Locate the cell with the specified text and output its (X, Y) center coordinate. 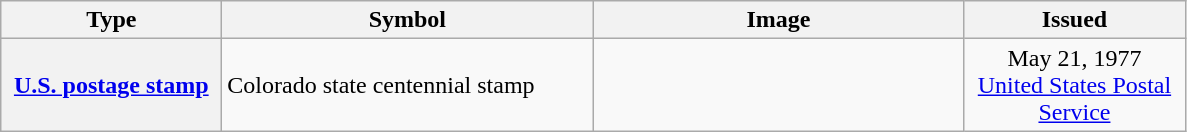
U.S. postage stamp (112, 85)
Image (778, 20)
Issued (1074, 20)
May 21, 1977United States Postal Service (1074, 85)
Type (112, 20)
Colorado state centennial stamp (408, 85)
Symbol (408, 20)
